Search for the cell housing the specified text and yield its (X, Y) center coordinate. 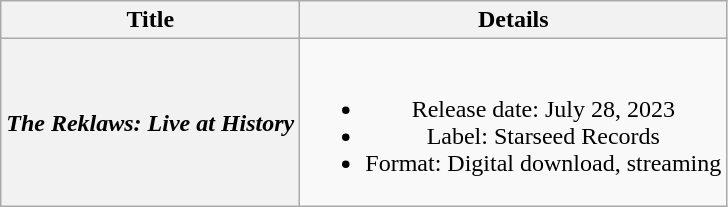
Title (150, 20)
Details (514, 20)
The Reklaws: Live at History (150, 122)
Release date: July 28, 2023Label: Starseed RecordsFormat: Digital download, streaming (514, 122)
